Pinpoint the cell where the given text exists, returning its (x, y) midpoint coordinate. 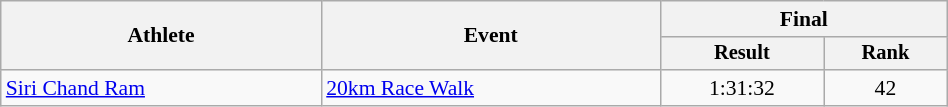
Rank (886, 54)
Result (742, 54)
Final (804, 19)
Event (490, 36)
1:31:32 (742, 88)
Athlete (161, 36)
42 (886, 88)
Siri Chand Ram (161, 88)
20km Race Walk (490, 88)
